Search for the cell housing the specified text and yield its [X, Y] center coordinate. 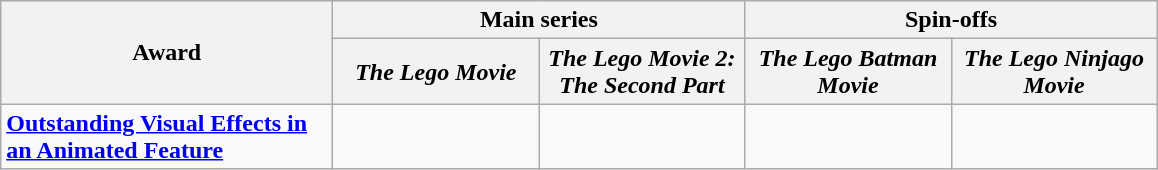
The Lego Movie [436, 72]
Main series [539, 20]
Award [167, 52]
The Lego Movie 2: The Second Part [642, 72]
The Lego Ninjago Movie [1054, 72]
The Lego Batman Movie [848, 72]
Outstanding Visual Effects in an Animated Feature [167, 136]
Spin-offs [951, 20]
